Capture the cell that displays the provided text and extract its [x, y] central coordinate. 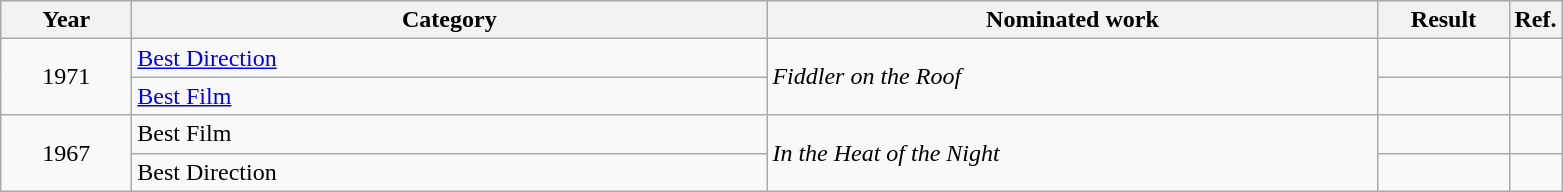
Result [1444, 20]
Ref. [1536, 20]
1971 [66, 77]
1967 [66, 153]
Category [450, 20]
Year [66, 20]
Nominated work [1072, 20]
Fiddler on the Roof [1072, 77]
In the Heat of the Night [1072, 153]
